Locate the cell with the specified text and output its (X, Y) center coordinate. 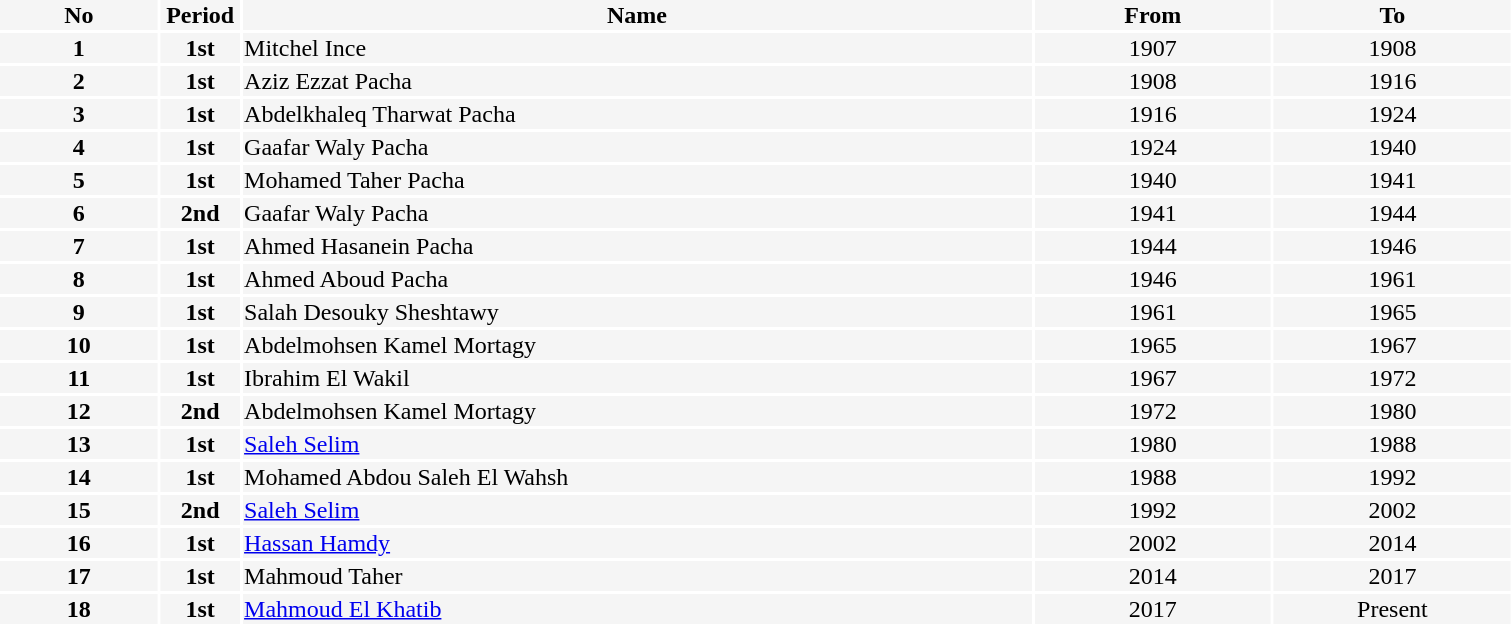
Hassan Hamdy (638, 543)
8 (79, 279)
17 (79, 576)
Mahmoud El Khatib (638, 609)
From (1152, 15)
2 (79, 81)
Mohamed Abdou Saleh El Wahsh (638, 477)
1907 (1152, 48)
Aziz Ezzat Pacha (638, 81)
1 (79, 48)
Name (638, 15)
6 (79, 213)
14 (79, 477)
Present (1392, 609)
5 (79, 180)
10 (79, 345)
No (79, 15)
9 (79, 312)
15 (79, 510)
13 (79, 444)
Ahmed Aboud Pacha (638, 279)
Ahmed Hasanein Pacha (638, 246)
Salah Desouky Sheshtawy (638, 312)
Mahmoud Taher (638, 576)
3 (79, 114)
18 (79, 609)
Ibrahim El Wakil (638, 378)
16 (79, 543)
7 (79, 246)
Period (200, 15)
To (1392, 15)
Mitchel Ince (638, 48)
Abdelkhaleq Tharwat Pacha (638, 114)
11 (79, 378)
4 (79, 147)
12 (79, 411)
Mohamed Taher Pacha (638, 180)
